Scan for the cell matching the given text and deliver its [x, y] coordinate at center. 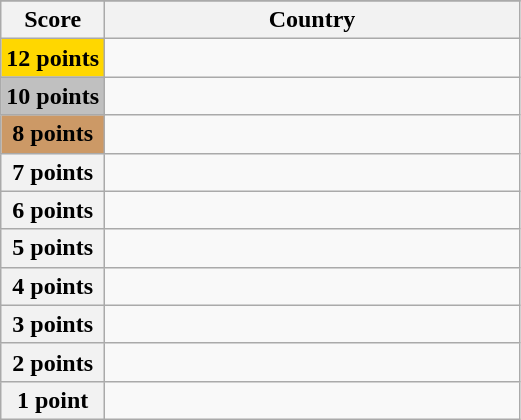
2 points [53, 362]
12 points [53, 58]
Country [312, 20]
6 points [53, 210]
7 points [53, 172]
10 points [53, 96]
Score [53, 20]
1 point [53, 400]
4 points [53, 286]
5 points [53, 248]
8 points [53, 134]
3 points [53, 324]
